Capture the cell that displays the provided text and extract its [x, y] central coordinate. 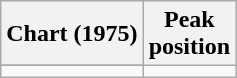
Peakposition [189, 34]
Chart (1975) [72, 34]
